For the text-containing cell, return its midpoint in [X, Y] coordinate format. 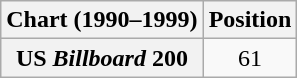
Chart (1990–1999) [102, 20]
US Billboard 200 [102, 58]
61 [250, 58]
Position [250, 20]
